Scan for the cell matching the given text and deliver its (X, Y) coordinate at center. 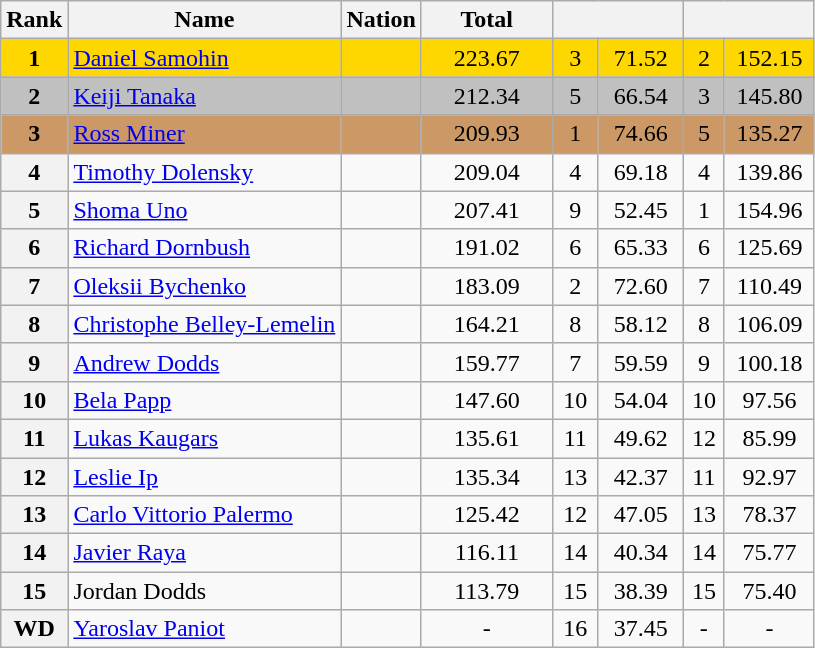
125.69 (769, 248)
74.66 (640, 134)
37.45 (640, 629)
Christophe Belley-Lemelin (204, 324)
Oleksii Bychenko (204, 286)
Daniel Samohin (204, 58)
66.54 (640, 96)
191.02 (486, 248)
Bela Papp (204, 400)
72.60 (640, 286)
154.96 (769, 210)
135.34 (486, 477)
145.80 (769, 96)
52.45 (640, 210)
159.77 (486, 362)
207.41 (486, 210)
40.34 (640, 553)
113.79 (486, 591)
135.27 (769, 134)
209.04 (486, 172)
38.39 (640, 591)
Rank (34, 20)
71.52 (640, 58)
47.05 (640, 515)
116.11 (486, 553)
75.40 (769, 591)
Jordan Dodds (204, 591)
Yaroslav Paniot (204, 629)
59.59 (640, 362)
Richard Dornbush (204, 248)
97.56 (769, 400)
Carlo Vittorio Palermo (204, 515)
54.04 (640, 400)
183.09 (486, 286)
58.12 (640, 324)
223.67 (486, 58)
212.34 (486, 96)
164.21 (486, 324)
75.77 (769, 553)
92.97 (769, 477)
49.62 (640, 438)
Ross Miner (204, 134)
Shoma Uno (204, 210)
WD (34, 629)
42.37 (640, 477)
135.61 (486, 438)
147.60 (486, 400)
Javier Raya (204, 553)
Total (486, 20)
106.09 (769, 324)
Andrew Dodds (204, 362)
69.18 (640, 172)
85.99 (769, 438)
65.33 (640, 248)
16 (575, 629)
209.93 (486, 134)
Name (204, 20)
Lukas Kaugars (204, 438)
Leslie Ip (204, 477)
110.49 (769, 286)
152.15 (769, 58)
100.18 (769, 362)
Keiji Tanaka (204, 96)
Timothy Dolensky (204, 172)
Nation (381, 20)
78.37 (769, 515)
139.86 (769, 172)
125.42 (486, 515)
